Capture the cell that displays the provided text and extract its (X, Y) central coordinate. 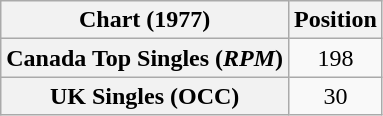
Chart (1977) (145, 20)
198 (336, 58)
30 (336, 96)
UK Singles (OCC) (145, 96)
Position (336, 20)
Canada Top Singles (RPM) (145, 58)
